Determine the [x, y] coordinate at the center of the cell enclosing the given text.  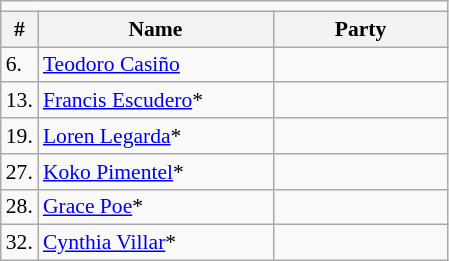
27. [20, 172]
Grace Poe* [156, 207]
13. [20, 101]
Koko Pimentel* [156, 172]
Party [360, 29]
# [20, 29]
Loren Legarda* [156, 136]
32. [20, 243]
Cynthia Villar* [156, 243]
Teodoro Casiño [156, 65]
Francis Escudero* [156, 101]
28. [20, 207]
19. [20, 136]
6. [20, 65]
Name [156, 29]
